Pinpoint the cell where the given text exists, returning its (X, Y) midpoint coordinate. 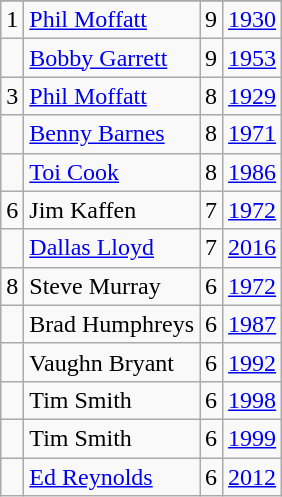
1998 (252, 400)
Vaughn Bryant (112, 362)
1986 (252, 172)
2016 (252, 248)
1930 (252, 20)
2012 (252, 477)
1 (12, 20)
Jim Kaffen (112, 210)
Benny Barnes (112, 134)
Bobby Garrett (112, 58)
1929 (252, 96)
Steve Murray (112, 286)
1992 (252, 362)
3 (12, 96)
1953 (252, 58)
1987 (252, 324)
1999 (252, 438)
Dallas Lloyd (112, 248)
Brad Humphreys (112, 324)
Ed Reynolds (112, 477)
Toi Cook (112, 172)
1971 (252, 134)
